Locate the cell with the specified text and output its (X, Y) center coordinate. 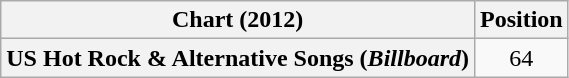
Position (521, 20)
Chart (2012) (238, 20)
US Hot Rock & Alternative Songs (Billboard) (238, 58)
64 (521, 58)
